Identify which cell holds the provided text, then report its [X, Y] central coordinate. 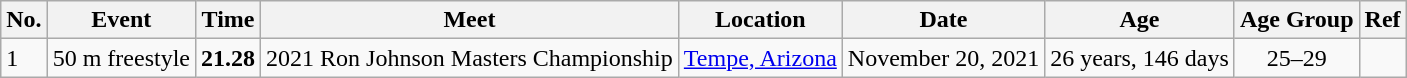
Ref [1382, 20]
Age Group [1296, 20]
21.28 [228, 58]
Meet [470, 20]
2021 Ron Johnson Masters Championship [470, 58]
26 years, 146 days [1140, 58]
Date [943, 20]
1 [24, 58]
25–29 [1296, 58]
50 m freestyle [121, 58]
Location [760, 20]
Time [228, 20]
Tempe, Arizona [760, 58]
No. [24, 20]
November 20, 2021 [943, 58]
Event [121, 20]
Age [1140, 20]
